Find where the given text appears and provide that cell's center as [X, Y] coordinate. 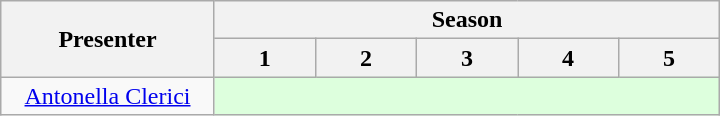
2 [366, 58]
Season [466, 20]
3 [466, 58]
5 [670, 58]
4 [568, 58]
Antonella Clerici [108, 96]
Presenter [108, 39]
1 [264, 58]
